Pinpoint the cell where the given text exists, returning its [x, y] midpoint coordinate. 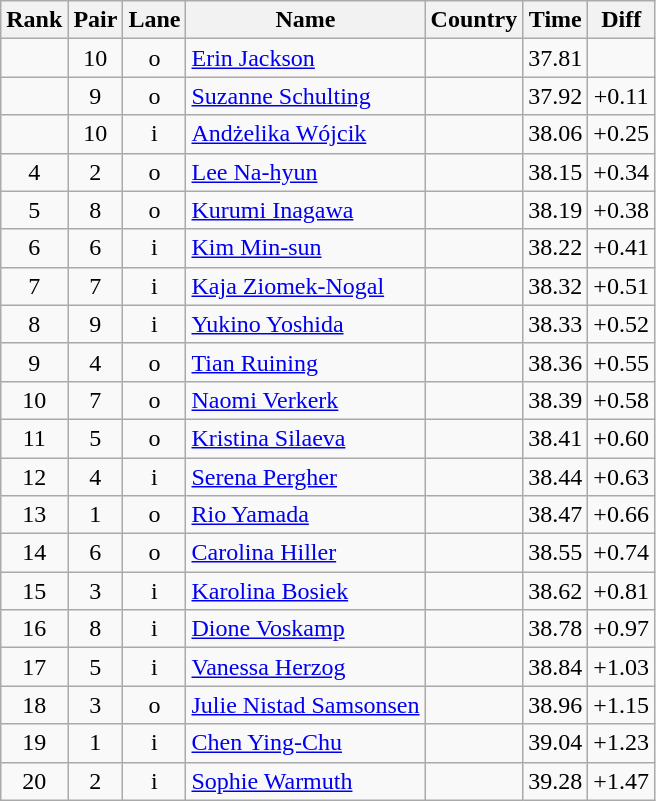
+0.52 [622, 324]
Pair [96, 20]
Diff [622, 20]
Kristina Silaeva [306, 438]
Lee Na-hyun [306, 172]
Time [556, 20]
38.96 [556, 705]
Naomi Verkerk [306, 400]
37.81 [556, 58]
19 [34, 743]
14 [34, 553]
38.47 [556, 515]
Dione Voskamp [306, 629]
38.32 [556, 286]
38.55 [556, 553]
+0.60 [622, 438]
38.36 [556, 362]
16 [34, 629]
38.19 [556, 210]
39.28 [556, 781]
Rank [34, 20]
Andżelika Wójcik [306, 134]
38.62 [556, 591]
15 [34, 591]
+1.47 [622, 781]
Erin Jackson [306, 58]
+0.51 [622, 286]
+1.23 [622, 743]
38.84 [556, 667]
+1.03 [622, 667]
+0.81 [622, 591]
18 [34, 705]
+0.97 [622, 629]
38.33 [556, 324]
39.04 [556, 743]
Kurumi Inagawa [306, 210]
Tian Ruining [306, 362]
38.44 [556, 477]
17 [34, 667]
38.78 [556, 629]
Kim Min-sun [306, 248]
+1.15 [622, 705]
38.06 [556, 134]
11 [34, 438]
38.15 [556, 172]
Serena Pergher [306, 477]
Lane [154, 20]
Name [306, 20]
Karolina Bosiek [306, 591]
+0.74 [622, 553]
+0.63 [622, 477]
38.39 [556, 400]
+0.55 [622, 362]
Vanessa Herzog [306, 667]
38.41 [556, 438]
37.92 [556, 96]
+0.11 [622, 96]
+0.34 [622, 172]
Suzanne Schulting [306, 96]
+0.25 [622, 134]
Kaja Ziomek-Nogal [306, 286]
Chen Ying-Chu [306, 743]
+0.66 [622, 515]
38.22 [556, 248]
Rio Yamada [306, 515]
Yukino Yoshida [306, 324]
20 [34, 781]
Country [474, 20]
Carolina Hiller [306, 553]
12 [34, 477]
+0.41 [622, 248]
13 [34, 515]
+0.38 [622, 210]
Julie Nistad Samsonsen [306, 705]
+0.58 [622, 400]
Sophie Warmuth [306, 781]
